Return [X, Y] of the center of cell containing provided text 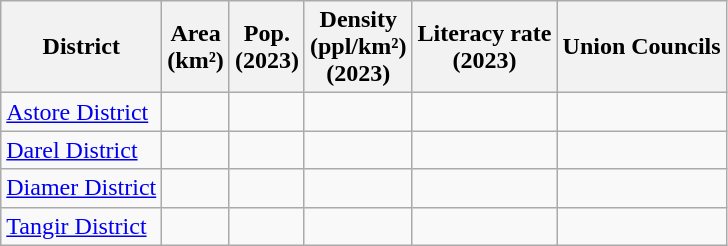
Darel District [82, 150]
Union Councils [642, 47]
Area(km²) [196, 47]
Tangir District [82, 226]
Astore District [82, 112]
Pop.(2023) [266, 47]
Literacy rate(2023) [484, 47]
Diamer District [82, 188]
District [82, 47]
Density(ppl/km²)(2023) [358, 47]
